Locate the cell with the specified text and output its [x, y] center coordinate. 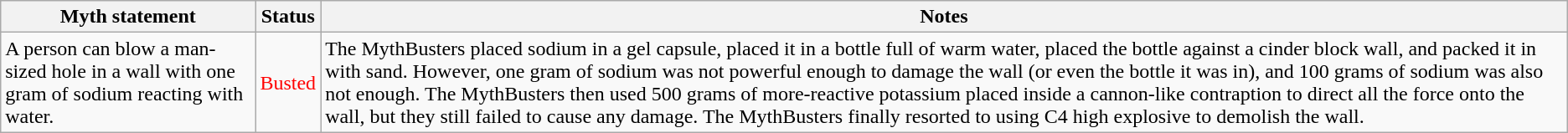
Notes [945, 17]
A person can blow a man-sized hole in a wall with one gram of sodium reacting with water. [128, 82]
Myth statement [128, 17]
Busted [288, 82]
Status [288, 17]
